From the cell containing the given text, extract its center point as [x, y] coordinate. 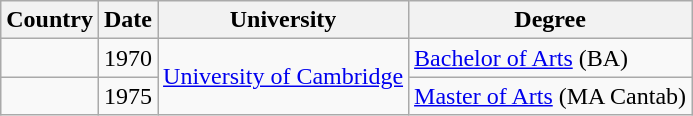
Master of Arts (MA Cantab) [550, 96]
Bachelor of Arts (BA) [550, 58]
Degree [550, 20]
University [284, 20]
Country [50, 20]
1975 [128, 96]
Date [128, 20]
1970 [128, 58]
University of Cambridge [284, 77]
